Return the (X, Y) coordinate for the center point of the cell that contains the specified text.  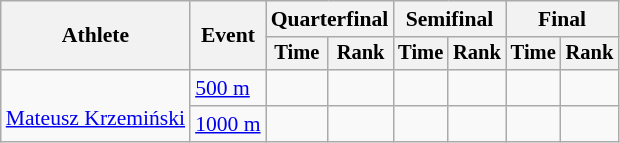
500 m (228, 88)
Final (562, 19)
Athlete (96, 36)
Quarterfinal (330, 19)
Mateusz Krzemiński (96, 106)
Semifinal (449, 19)
1000 m (228, 124)
Event (228, 36)
